Detect which cell encompasses the target text, then output its (x, y) center coordinate. 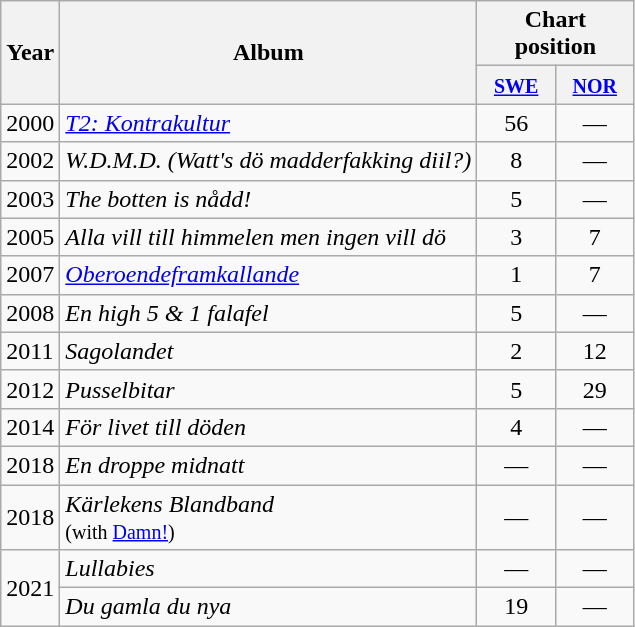
Chart position (556, 34)
2014 (30, 427)
2000 (30, 123)
3 (516, 237)
För livet till döden (268, 427)
En high 5 & 1 falafel (268, 313)
W.D.M.D. (Watt's dö madderfakking diil?) (268, 161)
56 (516, 123)
Sagolandet (268, 351)
1 (516, 275)
2021 (30, 588)
2011 (30, 351)
SWE (516, 85)
Lullabies (268, 569)
19 (516, 607)
4 (516, 427)
Du gamla du nya (268, 607)
2 (516, 351)
2007 (30, 275)
NOR (594, 85)
8 (516, 161)
Pusselbitar (268, 389)
Oberoendeframkallande (268, 275)
En droppe midnatt (268, 465)
2008 (30, 313)
2003 (30, 199)
Alla vill till himmelen men ingen vill dö (268, 237)
Kärlekens Blandband(with Damn!) (268, 516)
The botten is nådd! (268, 199)
2012 (30, 389)
Year (30, 52)
2005 (30, 237)
2002 (30, 161)
12 (594, 351)
Album (268, 52)
T2: Kontrakultur (268, 123)
29 (594, 389)
